Scan for the cell matching the given text and deliver its [X, Y] coordinate at center. 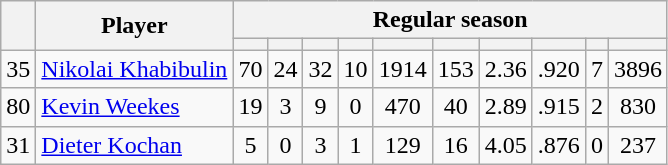
Dieter Kochan [134, 145]
5 [250, 145]
153 [456, 69]
470 [402, 107]
2.89 [506, 107]
7 [596, 69]
1914 [402, 69]
70 [250, 69]
2.36 [506, 69]
4.05 [506, 145]
1 [356, 145]
2 [596, 107]
24 [286, 69]
Nikolai Khabibulin [134, 69]
237 [638, 145]
3896 [638, 69]
80 [18, 107]
40 [456, 107]
31 [18, 145]
9 [320, 107]
16 [456, 145]
Kevin Weekes [134, 107]
19 [250, 107]
32 [320, 69]
129 [402, 145]
.920 [558, 69]
.915 [558, 107]
.876 [558, 145]
35 [18, 69]
830 [638, 107]
Player [134, 26]
Regular season [450, 20]
10 [356, 69]
